Locate the cell with the specified text and output its [X, Y] center coordinate. 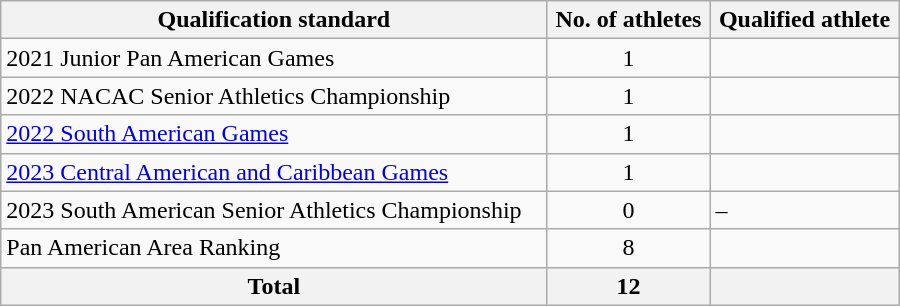
Total [274, 286]
2022 NACAC Senior Athletics Championship [274, 96]
2023 Central American and Caribbean Games [274, 172]
0 [628, 210]
Qualification standard [274, 20]
Qualified athlete [804, 20]
No. of athletes [628, 20]
2023 South American Senior Athletics Championship [274, 210]
8 [628, 248]
12 [628, 286]
2022 South American Games [274, 134]
– [804, 210]
2021 Junior Pan American Games [274, 58]
Pan American Area Ranking [274, 248]
